Provide the [x, y] coordinate of the cell's center where the given text is located.  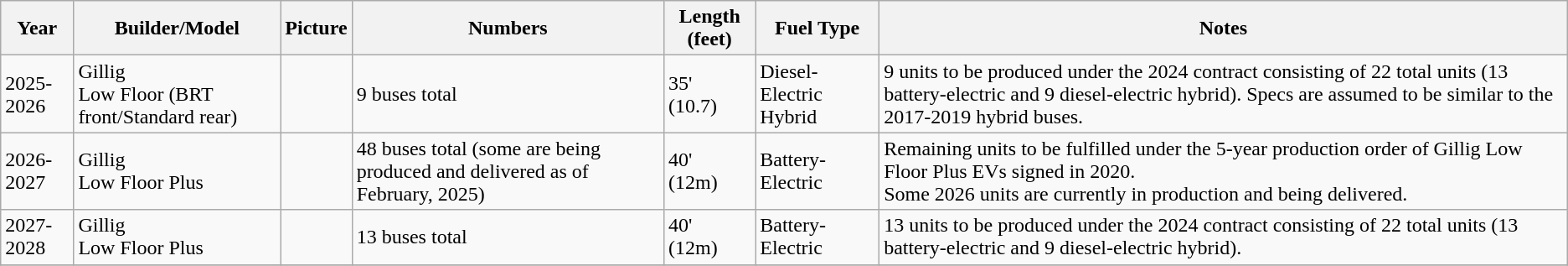
2027-2028 [37, 237]
Fuel Type [818, 29]
Length (feet) [710, 29]
Builder/Model [178, 29]
48 buses total (some are being produced and delivered as of February, 2025) [508, 171]
Notes [1224, 29]
13 buses total [508, 237]
Picture [317, 29]
35'(10.7) [710, 94]
9 buses total [508, 94]
2025-2026 [37, 94]
Year [37, 29]
Diesel-Electric Hybrid [818, 94]
2026-2027 [37, 171]
Numbers [508, 29]
13 units to be produced under the 2024 contract consisting of 22 total units (13 battery-electric and 9 diesel-electric hybrid). [1224, 237]
GilligLow Floor (BRT front/Standard rear) [178, 94]
